Pinpoint the cell where the given text exists, returning its (x, y) midpoint coordinate. 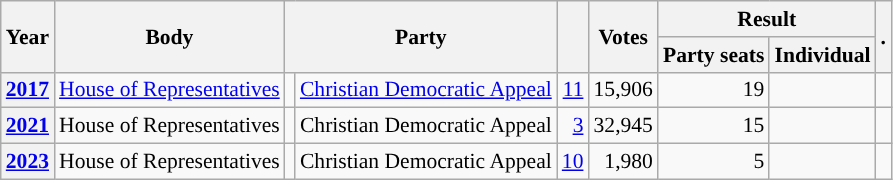
Votes (622, 36)
2023 (28, 162)
19 (714, 90)
5 (714, 162)
32,945 (622, 126)
1,980 (622, 162)
10 (573, 162)
Result (767, 19)
15 (714, 126)
Year (28, 36)
3 (573, 126)
Party (421, 36)
Body (170, 36)
. (884, 36)
Party seats (714, 55)
2017 (28, 90)
Individual (822, 55)
15,906 (622, 90)
2021 (28, 126)
11 (573, 90)
